From the cell containing the given text, extract its center point as [X, Y] coordinate. 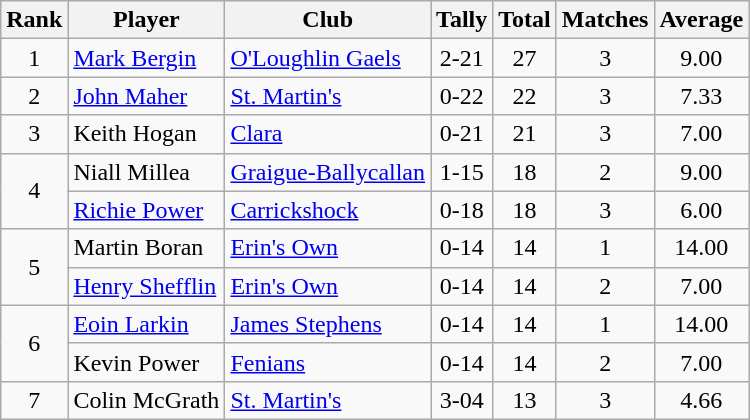
Tally [462, 20]
0-21 [462, 134]
7.33 [702, 96]
Niall Millea [146, 172]
Carrickshock [328, 210]
0-22 [462, 96]
Mark Bergin [146, 58]
6 [34, 343]
Colin McGrath [146, 400]
27 [525, 58]
13 [525, 400]
3-04 [462, 400]
Total [525, 20]
Graigue-Ballycallan [328, 172]
7 [34, 400]
4.66 [702, 400]
Richie Power [146, 210]
Henry Shefflin [146, 286]
6.00 [702, 210]
Martin Boran [146, 248]
Kevin Power [146, 362]
0-18 [462, 210]
O'Loughlin Gaels [328, 58]
Rank [34, 20]
Club [328, 20]
Eoin Larkin [146, 324]
Average [702, 20]
2-21 [462, 58]
21 [525, 134]
4 [34, 191]
Fenians [328, 362]
22 [525, 96]
James Stephens [328, 324]
Matches [605, 20]
1-15 [462, 172]
John Maher [146, 96]
5 [34, 267]
Player [146, 20]
Keith Hogan [146, 134]
Clara [328, 134]
